Output the [x, y] coordinate of the center of the cell containing the given text.  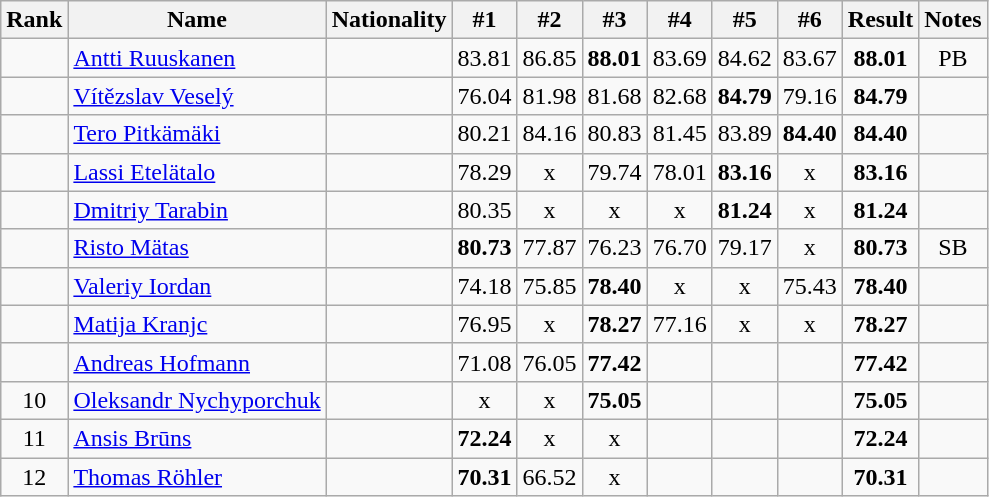
83.69 [680, 58]
77.87 [550, 248]
76.23 [614, 248]
Name [197, 20]
77.16 [680, 324]
#2 [550, 20]
Nationality [389, 20]
SB [953, 248]
76.04 [484, 96]
PB [953, 58]
86.85 [550, 58]
Dmitriy Tarabin [197, 210]
12 [34, 477]
76.05 [550, 362]
11 [34, 438]
Rank [34, 20]
81.98 [550, 96]
78.29 [484, 172]
Result [880, 20]
Thomas Röhler [197, 477]
79.16 [810, 96]
Matija Kranjc [197, 324]
#5 [744, 20]
80.83 [614, 134]
80.35 [484, 210]
#3 [614, 20]
Lassi Etelätalo [197, 172]
79.74 [614, 172]
Vítězslav Veselý [197, 96]
Antti Ruuskanen [197, 58]
Risto Mätas [197, 248]
84.16 [550, 134]
79.17 [744, 248]
83.67 [810, 58]
Oleksandr Nychyporchuk [197, 400]
82.68 [680, 96]
83.81 [484, 58]
71.08 [484, 362]
#4 [680, 20]
#1 [484, 20]
81.68 [614, 96]
Andreas Hofmann [197, 362]
76.70 [680, 248]
Ansis Brūns [197, 438]
75.85 [550, 286]
10 [34, 400]
75.43 [810, 286]
#6 [810, 20]
84.62 [744, 58]
81.45 [680, 134]
76.95 [484, 324]
78.01 [680, 172]
Valeriy Iordan [197, 286]
Notes [953, 20]
80.21 [484, 134]
83.89 [744, 134]
Tero Pitkämäki [197, 134]
74.18 [484, 286]
66.52 [550, 477]
